Scan for the cell matching the given text and deliver its (x, y) coordinate at center. 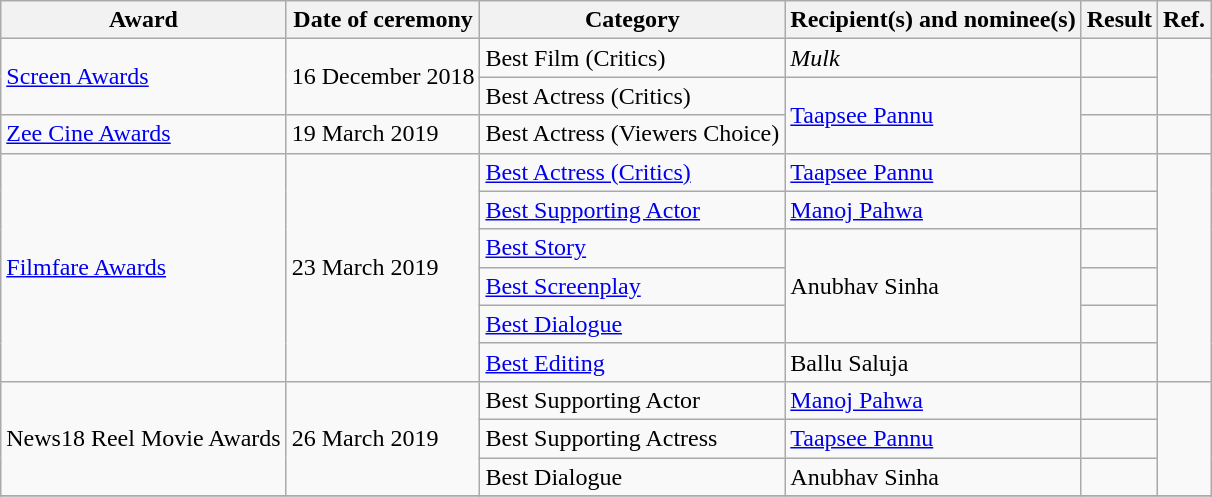
Screen Awards (144, 77)
Recipient(s) and nominee(s) (933, 20)
Best Story (632, 248)
Mulk (933, 58)
Best Actress (Viewers Choice) (632, 134)
Best Editing (632, 362)
Award (144, 20)
Ref. (1184, 20)
Category (632, 20)
Best Film (Critics) (632, 58)
16 December 2018 (383, 77)
Result (1119, 20)
Best Supporting Actress (632, 438)
Best Screenplay (632, 286)
News18 Reel Movie Awards (144, 438)
26 March 2019 (383, 438)
Zee Cine Awards (144, 134)
Filmfare Awards (144, 267)
19 March 2019 (383, 134)
23 March 2019 (383, 267)
Date of ceremony (383, 20)
Ballu Saluja (933, 362)
